Return (x, y) of the center of cell containing provided text 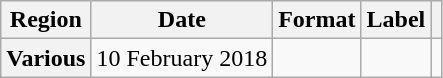
Date (182, 20)
Label (396, 20)
Region (46, 20)
Format (317, 20)
Various (46, 58)
10 February 2018 (182, 58)
